Identify which cell holds the provided text, then report its [X, Y] central coordinate. 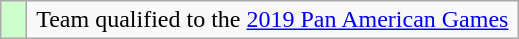
Team qualified to the 2019 Pan American Games [272, 20]
